From the cell containing the given text, extract its center point as (X, Y) coordinate. 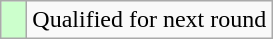
Qualified for next round (150, 20)
